Detect which cell encompasses the target text, then output its (X, Y) center coordinate. 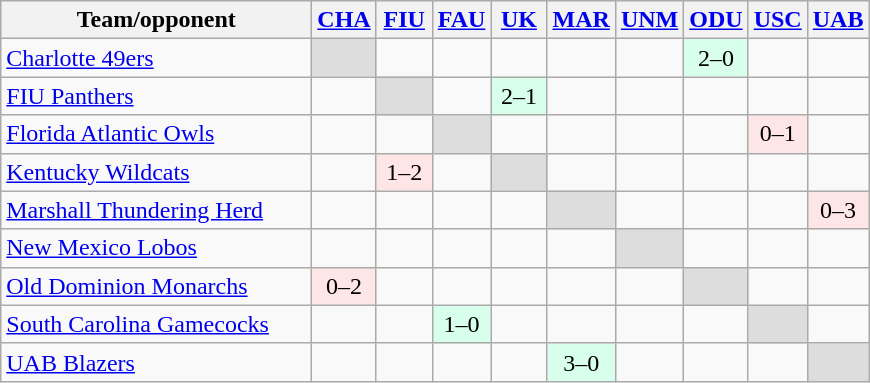
ODU (716, 20)
2–0 (716, 58)
0–3 (838, 210)
0–1 (778, 134)
New Mexico Lobos (156, 248)
South Carolina Gamecocks (156, 324)
UAB Blazers (156, 362)
Marshall Thundering Herd (156, 210)
MAR (581, 20)
Team/opponent (156, 20)
1–0 (462, 324)
Kentucky Wildcats (156, 172)
0–2 (344, 286)
Charlotte 49ers (156, 58)
2–1 (519, 96)
Florida Atlantic Owls (156, 134)
3–0 (581, 362)
Old Dominion Monarchs (156, 286)
UAB (838, 20)
1–2 (404, 172)
CHA (344, 20)
UNM (649, 20)
FIU (404, 20)
USC (778, 20)
UK (519, 20)
FIU Panthers (156, 96)
FAU (462, 20)
